Extract the [x, y] coordinate from the center of the cell holding the provided text.  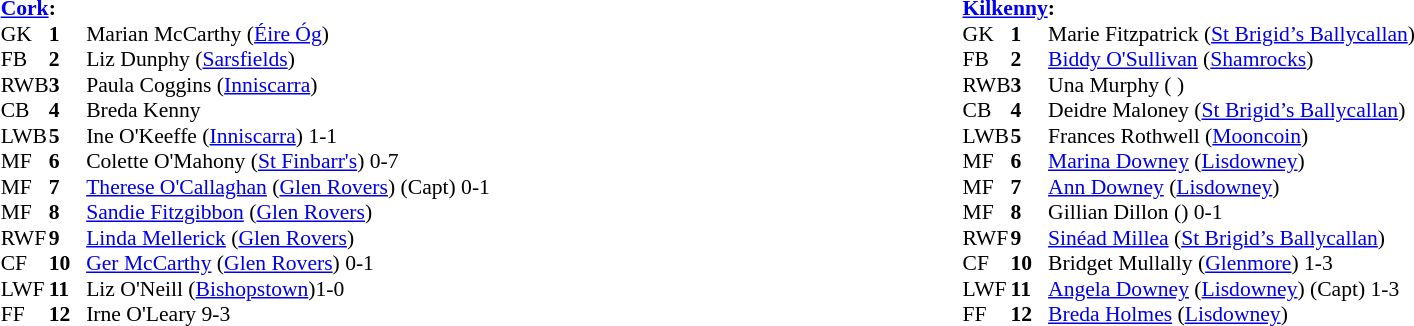
Colette O'Mahony (St Finbarr's) 0-7 [288, 161]
Linda Mellerick (Glen Rovers) [288, 238]
Liz Dunphy (Sarsfields) [288, 59]
Ger McCarthy (Glen Rovers) 0-1 [288, 263]
Liz O'Neill (Bishopstown)1-0 [288, 289]
Marian McCarthy (Éire Óg) [288, 34]
Paula Coggins (Inniscarra) [288, 85]
Sandie Fitzgibbon (Glen Rovers) [288, 213]
Ine O'Keeffe (Inniscarra) 1-1 [288, 136]
Breda Kenny [288, 111]
Therese O'Callaghan (Glen Rovers) (Capt) 0-1 [288, 187]
